Search for the cell housing the specified text and yield its [X, Y] center coordinate. 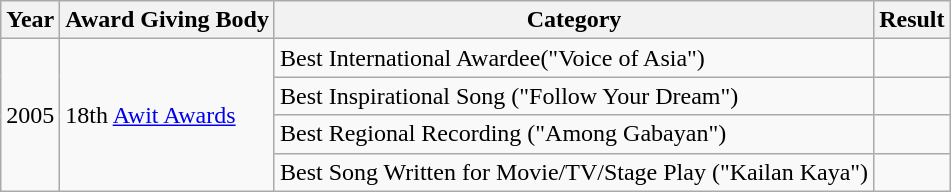
Best Inspirational Song ("Follow Your Dream") [574, 96]
Year [30, 20]
Category [574, 20]
Best International Awardee("Voice of Asia") [574, 58]
Best Song Written for Movie/TV/Stage Play ("Kailan Kaya") [574, 172]
Award Giving Body [168, 20]
Result [912, 20]
2005 [30, 115]
18th Awit Awards [168, 115]
Best Regional Recording ("Among Gabayan") [574, 134]
